Identify which cell holds the provided text, then report its [x, y] central coordinate. 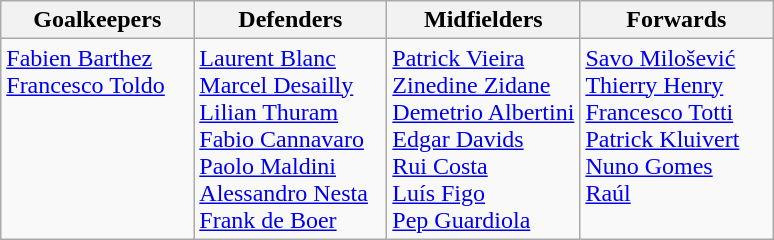
Forwards [676, 20]
Patrick Vieira Zinedine Zidane Demetrio Albertini Edgar Davids Rui Costa Luís Figo Pep Guardiola [484, 139]
Fabien Barthez Francesco Toldo [98, 139]
Defenders [290, 20]
Goalkeepers [98, 20]
Savo Milošević Thierry Henry Francesco Totti Patrick Kluivert Nuno Gomes Raúl [676, 139]
Midfielders [484, 20]
Laurent Blanc Marcel Desailly Lilian Thuram Fabio Cannavaro Paolo Maldini Alessandro Nesta Frank de Boer [290, 139]
